Provide the [X, Y] coordinate of the cell's center where the given text is located.  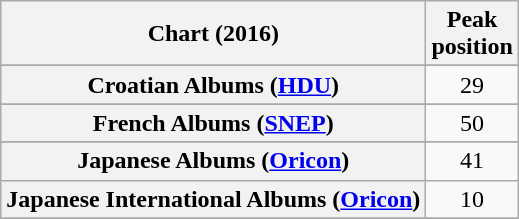
Chart (2016) [214, 34]
French Albums (SNEP) [214, 123]
10 [472, 199]
Japanese International Albums (Oricon) [214, 199]
Croatian Albums (HDU) [214, 85]
Peak position [472, 34]
50 [472, 123]
Japanese Albums (Oricon) [214, 161]
41 [472, 161]
29 [472, 85]
